Find where the given text appears and provide that cell's center as [X, Y] coordinate. 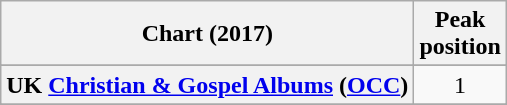
1 [460, 85]
UK Christian & Gospel Albums (OCC) [208, 85]
Peak position [460, 34]
Chart (2017) [208, 34]
